Extract the (x, y) coordinate from the center of the cell holding the provided text.  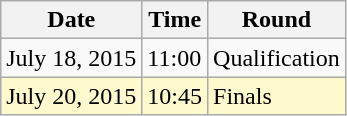
Round (277, 20)
Time (175, 20)
11:00 (175, 58)
July 18, 2015 (72, 58)
Date (72, 20)
Finals (277, 96)
July 20, 2015 (72, 96)
Qualification (277, 58)
10:45 (175, 96)
